Detect which cell encompasses the target text, then output its (x, y) center coordinate. 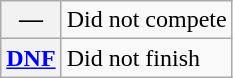
Did not compete (146, 20)
Did not finish (146, 58)
— (31, 20)
DNF (31, 58)
